From the cell containing the given text, extract its center point as (x, y) coordinate. 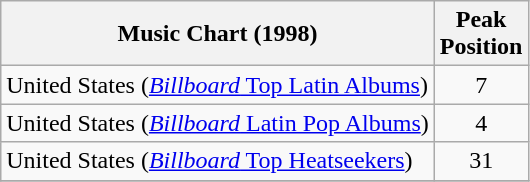
31 (481, 161)
Music Chart (1998) (218, 34)
United States (Billboard Top Heatseekers) (218, 161)
PeakPosition (481, 34)
United States (Billboard Top Latin Albums) (218, 85)
4 (481, 123)
7 (481, 85)
United States (Billboard Latin Pop Albums) (218, 123)
